Scan for the cell matching the given text and deliver its (x, y) coordinate at center. 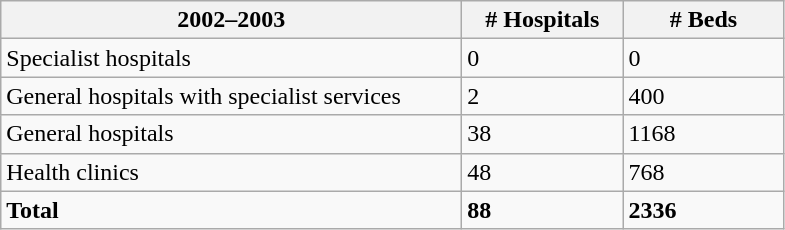
2 (542, 96)
2336 (704, 210)
48 (542, 172)
400 (704, 96)
# Beds (704, 20)
2002–2003 (232, 20)
Total (232, 210)
General hospitals with specialist services (232, 96)
38 (542, 134)
88 (542, 210)
Specialist hospitals (232, 58)
# Hospitals (542, 20)
1168 (704, 134)
General hospitals (232, 134)
768 (704, 172)
Health clinics (232, 172)
